Detect which cell encompasses the target text, then output its (x, y) center coordinate. 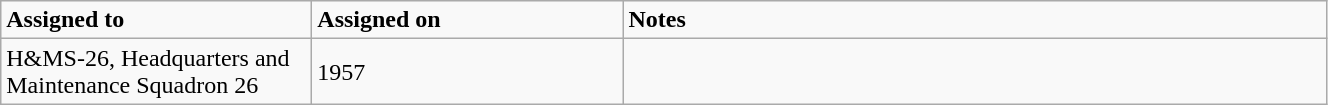
Notes (975, 20)
H&MS-26, Headquarters and Maintenance Squadron 26 (156, 72)
Assigned on (468, 20)
1957 (468, 72)
Assigned to (156, 20)
